Find where the given text appears and provide that cell's center as (X, Y) coordinate. 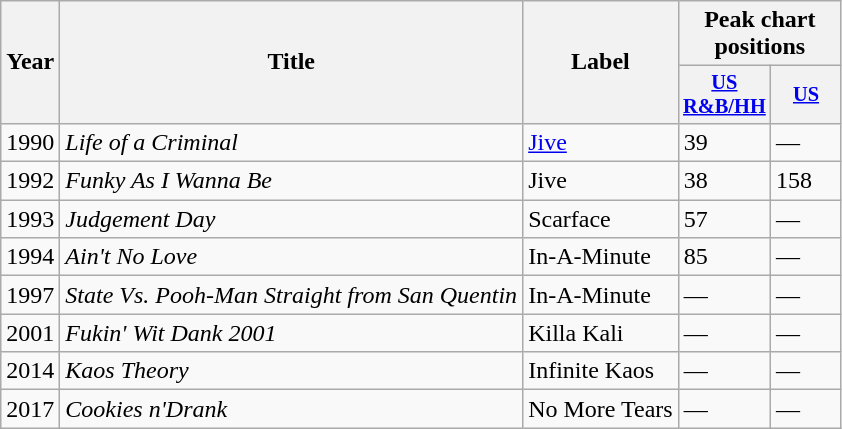
2001 (30, 333)
85 (724, 257)
Title (292, 62)
US (806, 95)
2017 (30, 409)
1993 (30, 219)
1994 (30, 257)
Year (30, 62)
Fukin' Wit Dank 2001 (292, 333)
Judgement Day (292, 219)
Infinite Kaos (601, 371)
57 (724, 219)
Scarface (601, 219)
No More Tears (601, 409)
State Vs. Pooh-Man Straight from San Quentin (292, 295)
USR&B/HH (724, 95)
39 (724, 142)
Killa Kali (601, 333)
158 (806, 181)
Label (601, 62)
Kaos Theory (292, 371)
1997 (30, 295)
Ain't No Love (292, 257)
Peak chart positions (760, 34)
38 (724, 181)
Life of a Criminal (292, 142)
1992 (30, 181)
Funky As I Wanna Be (292, 181)
Cookies n'Drank (292, 409)
2014 (30, 371)
1990 (30, 142)
